Identify which cell holds the provided text, then report its [X, Y] central coordinate. 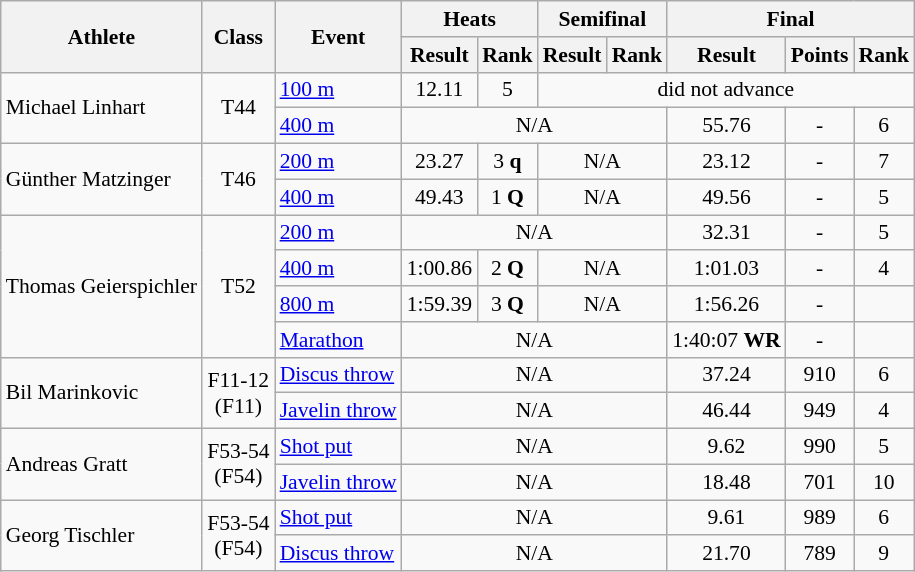
989 [820, 518]
Semifinal [602, 19]
23.12 [726, 162]
49.43 [440, 197]
Georg Tischler [102, 536]
9 [884, 554]
18.48 [726, 482]
Andreas Gratt [102, 464]
32.31 [726, 233]
12.11 [440, 90]
7 [884, 162]
Points [820, 55]
Athlete [102, 36]
Marathon [338, 340]
T46 [238, 180]
Final [790, 19]
9.62 [726, 447]
3 q [508, 162]
55.76 [726, 126]
T52 [238, 286]
1:56.26 [726, 304]
1:01.03 [726, 269]
800 m [338, 304]
949 [820, 411]
100 m [338, 90]
Heats [470, 19]
2 Q [508, 269]
46.44 [726, 411]
Günther Matzinger [102, 180]
did not advance [726, 90]
701 [820, 482]
Bil Marinkovic [102, 392]
9.61 [726, 518]
Michael Linhart [102, 108]
F11-12(F11) [238, 392]
3 Q [508, 304]
10 [884, 482]
990 [820, 447]
49.56 [726, 197]
21.70 [726, 554]
37.24 [726, 375]
1:40:07 WR [726, 340]
23.27 [440, 162]
1:00.86 [440, 269]
1:59.39 [440, 304]
Class [238, 36]
T44 [238, 108]
Thomas Geierspichler [102, 286]
789 [820, 554]
1 Q [508, 197]
910 [820, 375]
Event [338, 36]
